Provide the (x, y) coordinate of the cell's center where the given text is located.  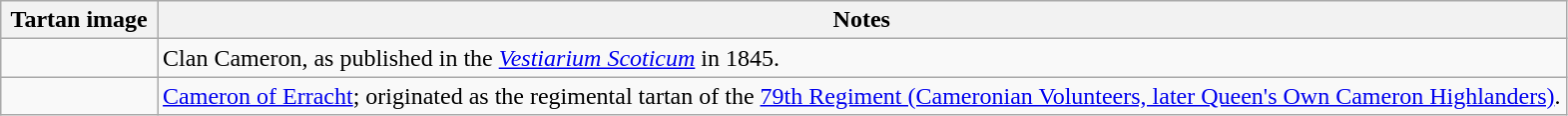
Clan Cameron, as published in the Vestiarium Scoticum in 1845. (862, 58)
Tartan image (80, 20)
Notes (862, 20)
Cameron of Erracht; originated as the regimental tartan of the 79th Regiment (Cameronian Volunteers, later Queen's Own Cameron Highlanders). (862, 96)
